Find where the given text appears and provide that cell's center as (X, Y) coordinate. 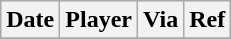
Via (160, 20)
Ref (208, 20)
Date (30, 20)
Player (99, 20)
